Output the (X, Y) coordinate of the center of the cell containing the given text.  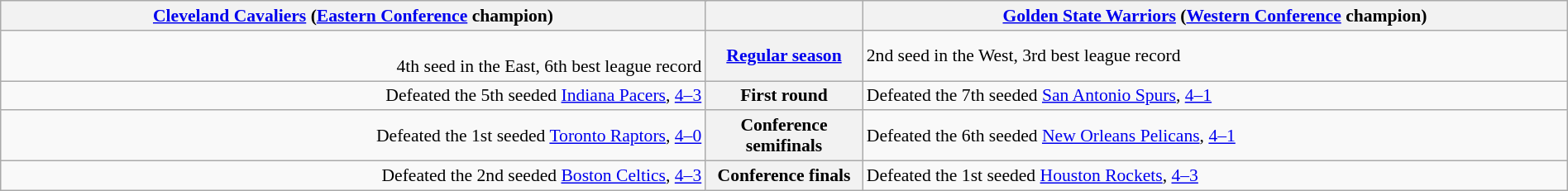
Defeated the 7th seeded San Antonio Spurs, 4–1 (1216, 96)
Golden State Warriors (Western Conference champion) (1216, 16)
Defeated the 2nd seeded Boston Celtics, 4–3 (354, 176)
Defeated the 6th seeded New Orleans Pelicans, 4–1 (1216, 136)
Conference semifinals (784, 136)
Defeated the 1st seeded Houston Rockets, 4–3 (1216, 176)
Regular season (784, 56)
First round (784, 96)
Cleveland Cavaliers (Eastern Conference champion) (354, 16)
Defeated the 1st seeded Toronto Raptors, 4–0 (354, 136)
Conference finals (784, 176)
4th seed in the East, 6th best league record (354, 56)
Defeated the 5th seeded Indiana Pacers, 4–3 (354, 96)
2nd seed in the West, 3rd best league record (1216, 56)
